Capture the cell that displays the provided text and extract its (X, Y) central coordinate. 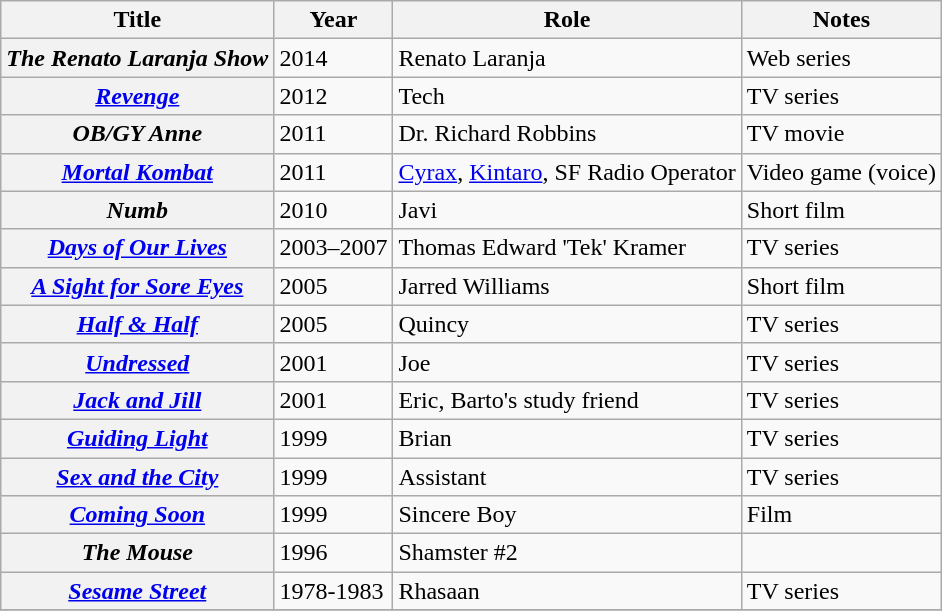
Web series (841, 58)
Undressed (138, 362)
OB/GY Anne (138, 134)
2010 (334, 210)
1996 (334, 553)
Year (334, 20)
Eric, Barto's study friend (567, 400)
Shamster #2 (567, 553)
Sesame Street (138, 591)
Dr. Richard Robbins (567, 134)
Tech (567, 96)
2012 (334, 96)
Coming Soon (138, 515)
The Mouse (138, 553)
2003–2007 (334, 248)
Quincy (567, 324)
2014 (334, 58)
Joe (567, 362)
A Sight for Sore Eyes (138, 286)
Role (567, 20)
Revenge (138, 96)
Sincere Boy (567, 515)
Days of Our Lives (138, 248)
Brian (567, 438)
Half & Half (138, 324)
Mortal Kombat (138, 172)
Jarred Williams (567, 286)
Rhasaan (567, 591)
TV movie (841, 134)
Numb (138, 210)
Video game (voice) (841, 172)
Renato Laranja (567, 58)
Title (138, 20)
Javi (567, 210)
Cyrax, Kintaro, SF Radio Operator (567, 172)
Sex and the City (138, 477)
1978-1983 (334, 591)
Notes (841, 20)
Thomas Edward 'Tek' Kramer (567, 248)
Guiding Light (138, 438)
Jack and Jill (138, 400)
The Renato Laranja Show (138, 58)
Film (841, 515)
Assistant (567, 477)
